Determine the (X, Y) coordinate at the center of the cell enclosing the given text.  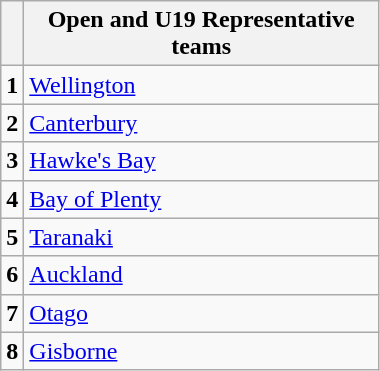
7 (12, 313)
1 (12, 85)
Open and U19 Representative teams (202, 34)
4 (12, 199)
5 (12, 237)
Otago (202, 313)
Auckland (202, 275)
Bay of Plenty (202, 199)
Gisborne (202, 351)
2 (12, 123)
Taranaki (202, 237)
Hawke's Bay (202, 161)
8 (12, 351)
3 (12, 161)
6 (12, 275)
Canterbury (202, 123)
Wellington (202, 85)
